Locate the cell with the specified text and output its (X, Y) center coordinate. 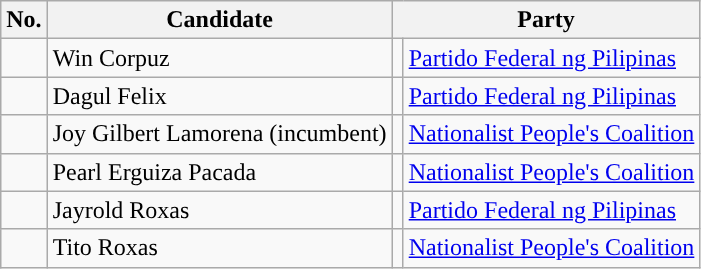
Party (546, 20)
Win Corpuz (220, 58)
Joy Gilbert Lamorena (incumbent) (220, 134)
Dagul Felix (220, 96)
Pearl Erguiza Pacada (220, 172)
No. (24, 20)
Jayrold Roxas (220, 210)
Tito Roxas (220, 248)
Candidate (220, 20)
